Identify which cell holds the provided text, then report its [X, Y] central coordinate. 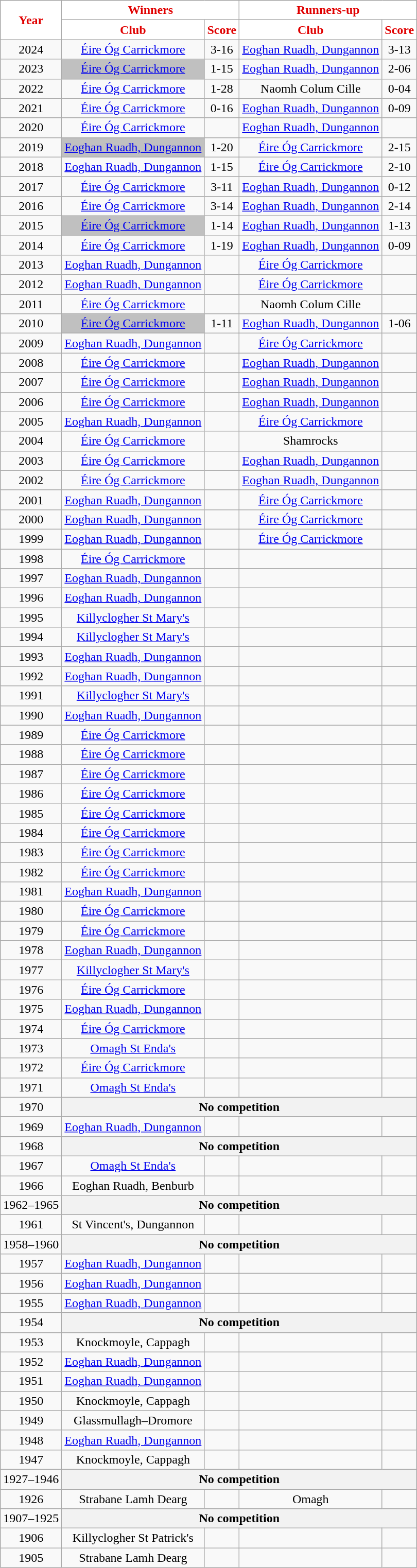
1949 [31, 1420]
2021 [31, 108]
2011 [31, 304]
2002 [31, 480]
1962–1965 [31, 1205]
1981 [31, 892]
2012 [31, 285]
1966 [31, 1185]
2018 [31, 167]
2022 [31, 89]
2023 [31, 69]
0-04 [399, 89]
1999 [31, 539]
1952 [31, 1362]
2013 [31, 265]
3-14 [222, 206]
1957 [31, 1264]
1950 [31, 1401]
1905 [31, 1558]
1997 [31, 578]
1969 [31, 1126]
1986 [31, 794]
1951 [31, 1381]
1993 [31, 657]
2015 [31, 225]
2006 [31, 402]
1906 [31, 1538]
1955 [31, 1303]
Year [31, 20]
1958–1960 [31, 1244]
1983 [31, 852]
2017 [31, 186]
1968 [31, 1146]
1977 [31, 970]
1926 [31, 1499]
2024 [31, 49]
2020 [31, 128]
2001 [31, 500]
1953 [31, 1342]
2009 [31, 343]
2007 [31, 382]
1980 [31, 911]
2-15 [399, 147]
1978 [31, 950]
1979 [31, 931]
3-11 [222, 186]
1987 [31, 774]
1991 [31, 696]
1927–1946 [31, 1479]
3-16 [222, 49]
2003 [31, 461]
1984 [31, 833]
1-28 [222, 89]
2-06 [399, 69]
1970 [31, 1107]
Omagh [311, 1499]
1995 [31, 618]
1-13 [399, 225]
1988 [31, 754]
1-14 [222, 225]
3-13 [399, 49]
1985 [31, 813]
1975 [31, 1009]
St Vincent's, Dungannon [133, 1225]
Glassmullagh–Dromore [133, 1420]
1972 [31, 1068]
1998 [31, 558]
Eoghan Ruadh, Benburb [133, 1185]
2008 [31, 363]
0-16 [222, 108]
2005 [31, 421]
1996 [31, 598]
1947 [31, 1459]
1974 [31, 1029]
1961 [31, 1225]
1-06 [399, 324]
1954 [31, 1323]
1-11 [222, 324]
1948 [31, 1440]
2010 [31, 324]
1982 [31, 872]
1992 [31, 676]
0-12 [399, 186]
1-20 [222, 147]
Winners [150, 10]
1989 [31, 735]
1994 [31, 637]
2016 [31, 206]
Shamrocks [311, 441]
1-19 [222, 245]
2-14 [399, 206]
1967 [31, 1166]
1971 [31, 1087]
1956 [31, 1283]
Runners-up [328, 10]
2-10 [399, 167]
Killyclogher St Patrick's [133, 1538]
2004 [31, 441]
1990 [31, 715]
2000 [31, 519]
2019 [31, 147]
1976 [31, 990]
2014 [31, 245]
1973 [31, 1048]
1907–1925 [31, 1519]
